Return the (x, y) coordinate for the center point of the cell that contains the specified text.  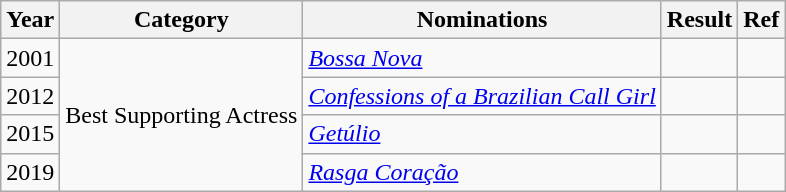
2012 (30, 96)
Bossa Nova (482, 58)
Rasga Coração (482, 172)
Best Supporting Actress (182, 115)
Ref (762, 20)
Confessions of a Brazilian Call Girl (482, 96)
Result (699, 20)
2001 (30, 58)
Getúlio (482, 134)
Category (182, 20)
2015 (30, 134)
Nominations (482, 20)
Year (30, 20)
2019 (30, 172)
